Detect which cell encompasses the target text, then output its [x, y] center coordinate. 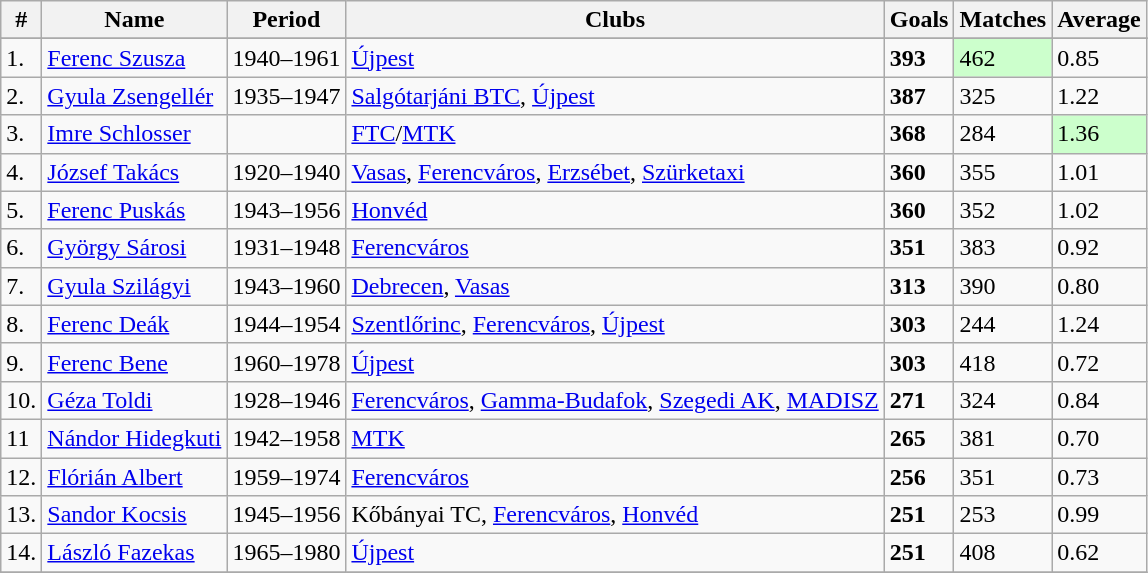
1931–1948 [286, 248]
383 [1003, 248]
324 [1003, 400]
387 [919, 96]
8. [22, 324]
0.99 [1100, 515]
0.92 [1100, 248]
10. [22, 400]
Name [134, 20]
1965–1980 [286, 553]
1.24 [1100, 324]
Clubs [615, 20]
9. [22, 362]
Kőbányai TC, Ferencváros, Honvéd [615, 515]
381 [1003, 438]
Ferenc Bene [134, 362]
Ferenc Puskás [134, 210]
1.22 [1100, 96]
1920–1940 [286, 172]
Nándor Hidegkuti [134, 438]
355 [1003, 172]
Géza Toldi [134, 400]
368 [919, 134]
3. [22, 134]
244 [1003, 324]
MTK [615, 438]
0.72 [1100, 362]
325 [1003, 96]
Ferencváros, Gamma-Budafok, Szegedi AK, MADISZ [615, 400]
Ferenc Deák [134, 324]
393 [919, 58]
1945–1956 [286, 515]
Salgótarjáni BTC, Újpest [615, 96]
Sandor Kocsis [134, 515]
László Fazekas [134, 553]
1943–1960 [286, 286]
1944–1954 [286, 324]
0.80 [1100, 286]
# [22, 20]
József Takács [134, 172]
0.70 [1100, 438]
7. [22, 286]
313 [919, 286]
Average [1100, 20]
1959–1974 [286, 477]
Szentlőrinc, Ferencváros, Újpest [615, 324]
0.62 [1100, 553]
6. [22, 248]
418 [1003, 362]
1943–1956 [286, 210]
0.84 [1100, 400]
Goals [919, 20]
1.02 [1100, 210]
13. [22, 515]
Honvéd [615, 210]
Debrecen, Vasas [615, 286]
1942–1958 [286, 438]
2. [22, 96]
4. [22, 172]
1.36 [1100, 134]
462 [1003, 58]
1928–1946 [286, 400]
1.01 [1100, 172]
Gyula Zsengellér [134, 96]
5. [22, 210]
FTC/MTK [615, 134]
0.73 [1100, 477]
0.85 [1100, 58]
1940–1961 [286, 58]
12. [22, 477]
284 [1003, 134]
1960–1978 [286, 362]
Imre Schlosser [134, 134]
Matches [1003, 20]
1935–1947 [286, 96]
1. [22, 58]
Period [286, 20]
253 [1003, 515]
390 [1003, 286]
Gyula Szilágyi [134, 286]
11 [22, 438]
265 [919, 438]
14. [22, 553]
271 [919, 400]
György Sárosi [134, 248]
Flórián Albert [134, 477]
352 [1003, 210]
256 [919, 477]
Ferenc Szusza [134, 58]
Vasas, Ferencváros, Erzsébet, Szürketaxi [615, 172]
408 [1003, 553]
